Search for the cell housing the specified text and yield its [X, Y] center coordinate. 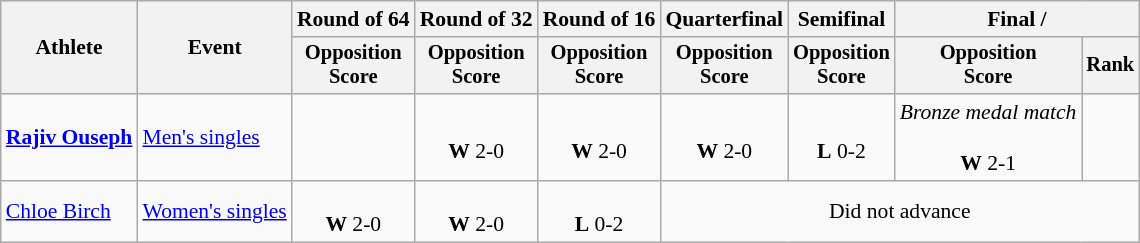
Rank [1111, 66]
Did not advance [900, 212]
Final / [1017, 19]
Chloe Birch [70, 212]
Athlete [70, 48]
Round of 64 [354, 19]
Quarterfinal [724, 19]
Rajiv Ouseph [70, 138]
Bronze medal matchW 2-1 [988, 138]
Round of 32 [476, 19]
Round of 16 [600, 19]
Women's singles [214, 212]
Semifinal [842, 19]
Men's singles [214, 138]
Event [214, 48]
